From the cell containing the given text, extract its center point as [X, Y] coordinate. 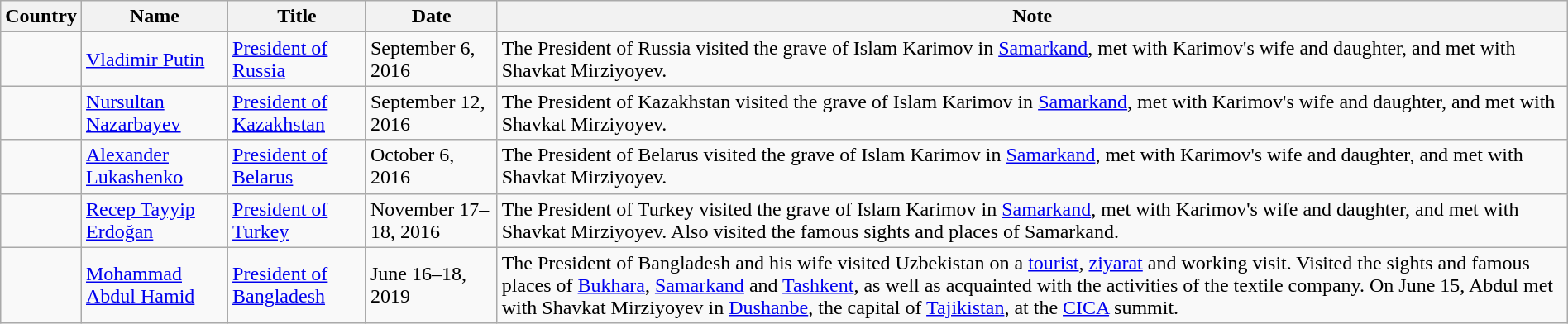
June 16–18, 2019 [432, 285]
Name [154, 17]
The President of Russia visited the grave of Islam Karimov in Samarkand, met with Karimov's wife and daughter, and met with Shavkat Mirziyoyev. [1032, 60]
President of Bangladesh [298, 285]
Nursultan Nazarbayev [154, 112]
The President of Kazakhstan visited the grave of Islam Karimov in Samarkand, met with Karimov's wife and daughter, and met with Shavkat Mirziyoyev. [1032, 112]
President of Belarus [298, 167]
Alexander Lukashenko [154, 167]
November 17–18, 2016 [432, 220]
Country [41, 17]
September 12, 2016 [432, 112]
Date [432, 17]
President of Russia [298, 60]
Recep Tayyip Erdoğan [154, 220]
President of Kazakhstan [298, 112]
September 6, 2016 [432, 60]
October 6, 2016 [432, 167]
Note [1032, 17]
Title [298, 17]
The President of Belarus visited the grave of Islam Karimov in Samarkand, met with Karimov's wife and daughter, and met with Shavkat Mirziyoyev. [1032, 167]
President of Turkey [298, 220]
Vladimir Putin [154, 60]
Mohammad Abdul Hamid [154, 285]
